Identify which cell holds the provided text, then report its (X, Y) central coordinate. 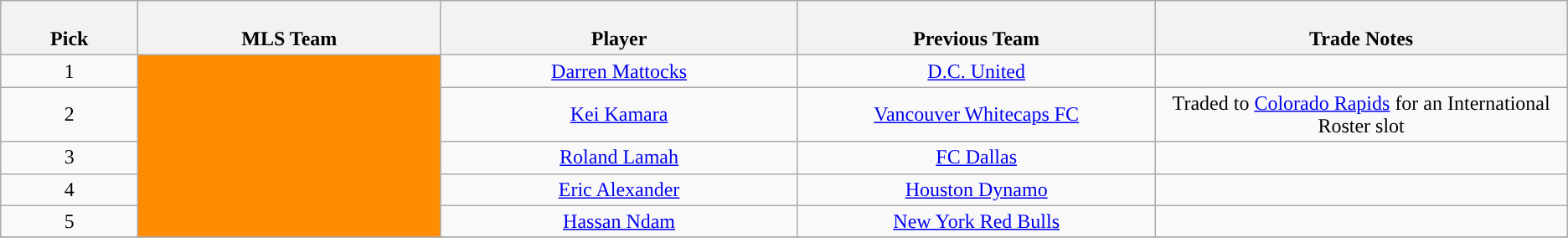
1 (70, 71)
Hassan Ndam (620, 221)
FC Dallas (977, 158)
Pick (70, 28)
Kei Kamara (620, 114)
Eric Alexander (620, 189)
D.C. United (977, 71)
4 (70, 189)
Darren Mattocks (620, 71)
2 (70, 114)
3 (70, 158)
5 (70, 221)
Roland Lamah (620, 158)
Houston Dynamo (977, 189)
Vancouver Whitecaps FC (977, 114)
New York Red Bulls (977, 221)
Trade Notes (1361, 28)
Player (620, 28)
MLS Team (290, 28)
Traded to Colorado Rapids for an International Roster slot (1361, 114)
Previous Team (977, 28)
